Search for the cell housing the specified text and yield its [X, Y] center coordinate. 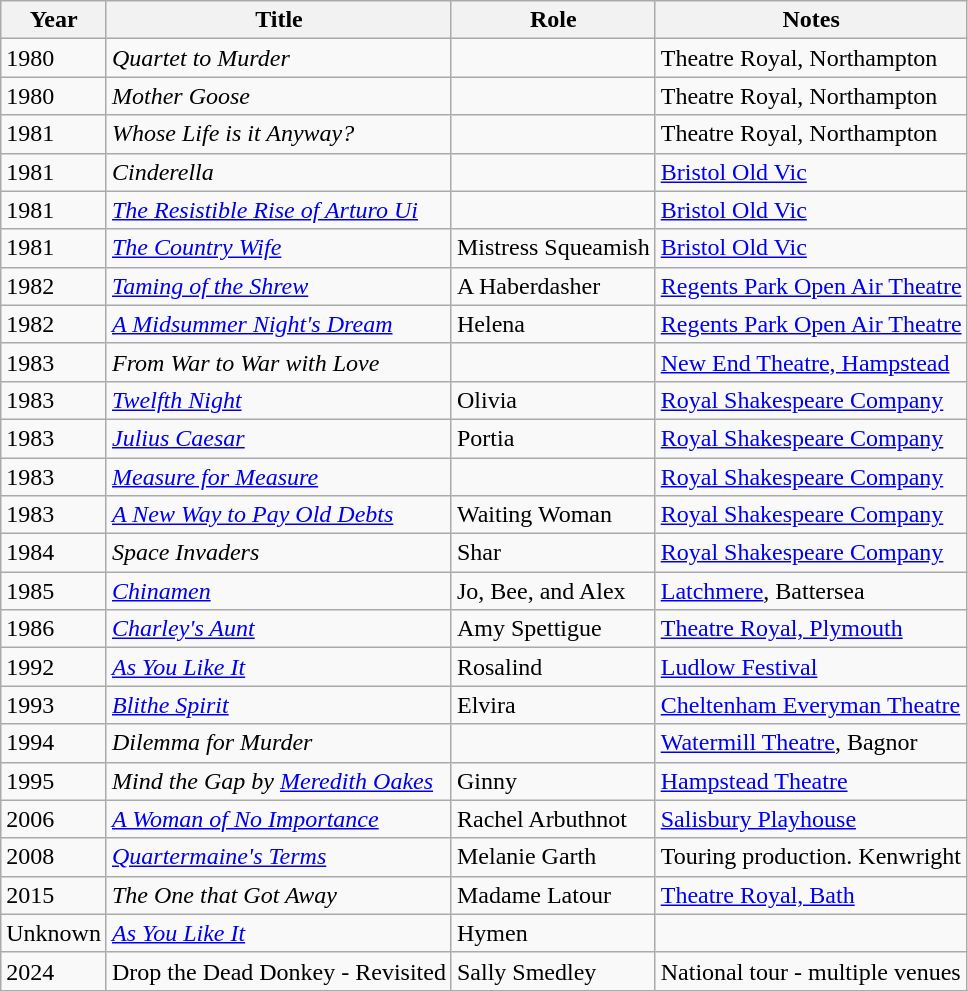
Mind the Gap by Meredith Oakes [278, 781]
1993 [54, 705]
New End Theatre, Hampstead [811, 362]
Taming of the Shrew [278, 286]
A New Way to Pay Old Debts [278, 515]
1984 [54, 553]
Hampstead Theatre [811, 781]
Sally Smedley [553, 971]
Twelfth Night [278, 400]
Dilemma for Murder [278, 743]
A Woman of No Importance [278, 819]
Space Invaders [278, 553]
Julius Caesar [278, 438]
Melanie Garth [553, 857]
2015 [54, 895]
Madame Latour [553, 895]
Measure for Measure [278, 477]
Waiting Woman [553, 515]
Rosalind [553, 667]
A Haberdasher [553, 286]
Role [553, 20]
Whose Life is it Anyway? [278, 134]
Elvira [553, 705]
2024 [54, 971]
2008 [54, 857]
Title [278, 20]
Touring production. Kenwright [811, 857]
Ginny [553, 781]
Amy Spettigue [553, 629]
2006 [54, 819]
Jo, Bee, and Alex [553, 591]
1995 [54, 781]
Unknown [54, 933]
Cheltenham Everyman Theatre [811, 705]
Theatre Royal, Plymouth [811, 629]
The One that Got Away [278, 895]
Portia [553, 438]
The Country Wife [278, 248]
Cinderella [278, 172]
Watermill Theatre, Bagnor [811, 743]
Olivia [553, 400]
Year [54, 20]
Salisbury Playhouse [811, 819]
Charley's Aunt [278, 629]
A Midsummer Night's Dream [278, 324]
The Resistible Rise of Arturo Ui [278, 210]
1985 [54, 591]
Ludlow Festival [811, 667]
Blithe Spirit [278, 705]
Latchmere, Battersea [811, 591]
Mistress Squeamish [553, 248]
Drop the Dead Donkey - Revisited [278, 971]
1986 [54, 629]
1994 [54, 743]
National tour - multiple venues [811, 971]
Quartet to Murder [278, 58]
1992 [54, 667]
Shar [553, 553]
Quartermaine's Terms [278, 857]
Rachel Arbuthnot [553, 819]
Mother Goose [278, 96]
Notes [811, 20]
Theatre Royal, Bath [811, 895]
From War to War with Love [278, 362]
Chinamen [278, 591]
Helena [553, 324]
Hymen [553, 933]
